Find where the given text appears and provide that cell's center as [x, y] coordinate. 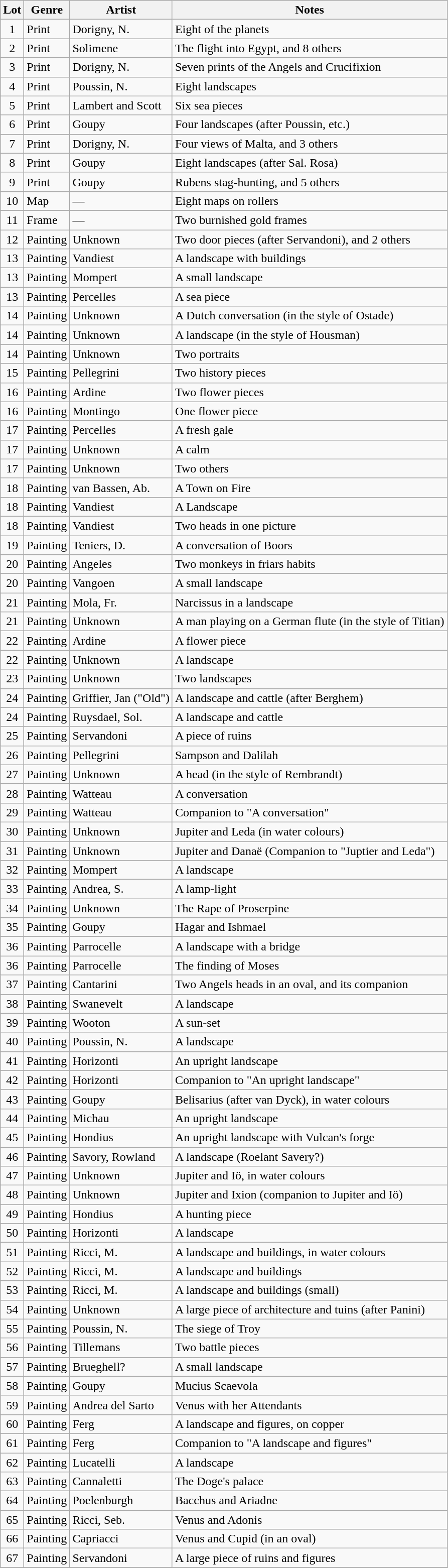
Griffier, Jan ("Old") [121, 698]
A Town on Fire [310, 488]
The Rape of Proserpine [310, 908]
Venus with her Attendants [310, 1405]
45 [12, 1137]
48 [12, 1195]
38 [12, 1004]
Venus and Cupid (in an oval) [310, 1539]
A landscape (Roelant Savery?) [310, 1156]
29 [12, 812]
7 [12, 144]
30 [12, 831]
Companion to "An upright landscape" [310, 1080]
A lamp-light [310, 889]
41 [12, 1061]
40 [12, 1042]
Cantarini [121, 985]
8 [12, 163]
Lucatelli [121, 1463]
A Dutch conversation (in the style of Ostade) [310, 316]
Two monkeys in friars habits [310, 564]
39 [12, 1023]
Two door pieces (after Servandoni), and 2 others [310, 239]
37 [12, 985]
A sea piece [310, 297]
One flower piece [310, 411]
3 [12, 67]
Two battle pieces [310, 1348]
53 [12, 1290]
Swanevelt [121, 1004]
Poelenburgh [121, 1501]
Eight landscapes [310, 86]
Eight of the planets [310, 29]
Two others [310, 468]
A fresh gale [310, 430]
A landscape and buildings (small) [310, 1290]
Jupiter and Danaë (Companion to "Juptier and Leda") [310, 851]
25 [12, 736]
A landscape with buildings [310, 259]
4 [12, 86]
60 [12, 1424]
Teniers, D. [121, 545]
Rubens stag-hunting, and 5 others [310, 182]
6 [12, 125]
49 [12, 1214]
A large piece of ruins and figures [310, 1558]
A man playing on a German flute (in the style of Titian) [310, 622]
55 [12, 1329]
12 [12, 239]
Sampson and Dalilah [310, 755]
15 [12, 373]
66 [12, 1539]
A sun-set [310, 1023]
11 [12, 220]
32 [12, 870]
Jupiter and Leda (in water colours) [310, 831]
54 [12, 1309]
Genre [47, 10]
57 [12, 1367]
Two flower pieces [310, 392]
Lot [12, 10]
44 [12, 1118]
Belisarius (after van Dyck), in water colours [310, 1099]
34 [12, 908]
Seven prints of the Angels and Crucifixion [310, 67]
The Doge's palace [310, 1482]
Montingo [121, 411]
Six sea pieces [310, 105]
Jupiter and Ixion (companion to Jupiter and Iö) [310, 1195]
Artist [121, 10]
A conversation of Boors [310, 545]
The finding of Moses [310, 966]
46 [12, 1156]
Angeles [121, 564]
Lambert and Scott [121, 105]
Two burnished gold frames [310, 220]
Frame [47, 220]
A landscape (in the style of Housman) [310, 335]
Eight maps on rollers [310, 201]
Narcissus in a landscape [310, 602]
28 [12, 793]
Hagar and Ishmael [310, 927]
A landscape and cattle (after Berghem) [310, 698]
A head (in the style of Rembrandt) [310, 774]
19 [12, 545]
A flower piece [310, 641]
A landscape and cattle [310, 717]
Venus and Adonis [310, 1520]
A calm [310, 449]
Ricci, Seb. [121, 1520]
Mucius Scaevola [310, 1386]
A conversation [310, 793]
Notes [310, 10]
9 [12, 182]
31 [12, 851]
A piece of ruins [310, 736]
42 [12, 1080]
A hunting piece [310, 1214]
35 [12, 927]
50 [12, 1233]
64 [12, 1501]
The siege of Troy [310, 1329]
51 [12, 1252]
47 [12, 1176]
Map [47, 201]
43 [12, 1099]
Wooton [121, 1023]
An upright landscape with Vulcan's forge [310, 1137]
Two history pieces [310, 373]
A landscape and buildings, in water colours [310, 1252]
A landscape and buildings [310, 1271]
Michau [121, 1118]
Vangoen [121, 583]
Two heads in one picture [310, 526]
A landscape and figures, on copper [310, 1424]
1 [12, 29]
5 [12, 105]
Jupiter and Iö, in water colours [310, 1176]
61 [12, 1443]
26 [12, 755]
56 [12, 1348]
Ruysdael, Sol. [121, 717]
33 [12, 889]
Bacchus and Ariadne [310, 1501]
23 [12, 679]
Tillemans [121, 1348]
Savory, Rowland [121, 1156]
A large piece of architecture and tuins (after Panini) [310, 1309]
10 [12, 201]
Companion to "A conversation" [310, 812]
27 [12, 774]
Eight landscapes (after Sal. Rosa) [310, 163]
A Landscape [310, 507]
Mola, Fr. [121, 602]
Companion to "A landscape and figures" [310, 1443]
62 [12, 1463]
Two portraits [310, 354]
65 [12, 1520]
Two landscapes [310, 679]
Four views of Malta, and 3 others [310, 144]
Four landscapes (after Poussin, etc.) [310, 125]
Capriacci [121, 1539]
Andrea del Sarto [121, 1405]
67 [12, 1558]
Two Angels heads in an oval, and its companion [310, 985]
58 [12, 1386]
52 [12, 1271]
The flight into Egypt, and 8 others [310, 48]
63 [12, 1482]
van Bassen, Ab. [121, 488]
Andrea, S. [121, 889]
2 [12, 48]
Cannaletti [121, 1482]
59 [12, 1405]
Solimene [121, 48]
A landscape with a bridge [310, 946]
Brueghell? [121, 1367]
